Pinpoint the cell where the given text exists, returning its (X, Y) midpoint coordinate. 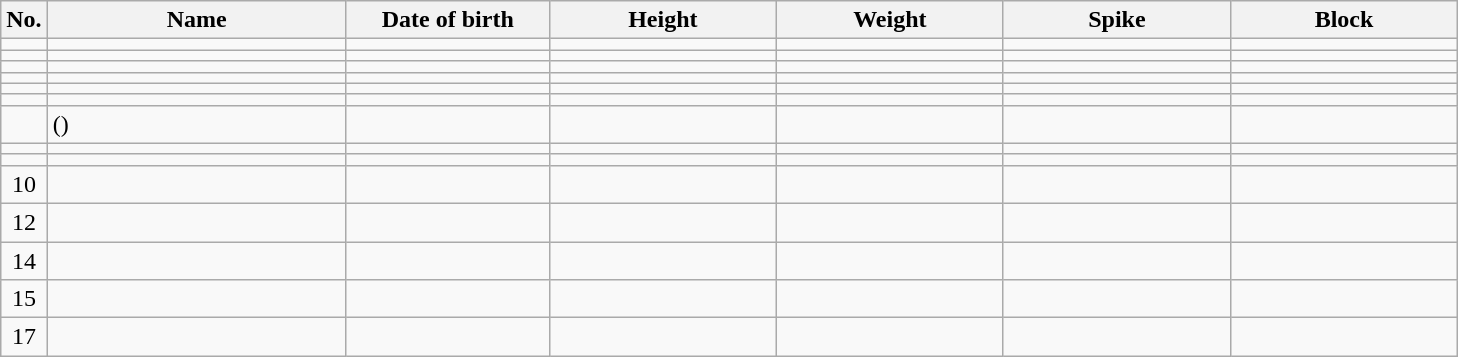
12 (24, 222)
Name (196, 20)
() (196, 124)
Block (1344, 20)
Date of birth (448, 20)
Weight (890, 20)
14 (24, 261)
Spike (1116, 20)
Height (662, 20)
10 (24, 184)
17 (24, 337)
15 (24, 299)
No. (24, 20)
